Scan for the cell matching the given text and deliver its (x, y) coordinate at center. 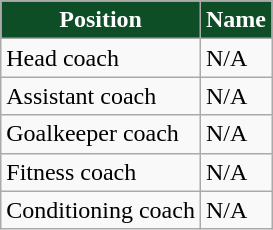
Name (236, 20)
Goalkeeper coach (101, 134)
Position (101, 20)
Conditioning coach (101, 210)
Assistant coach (101, 96)
Fitness coach (101, 172)
Head coach (101, 58)
